Scan for the cell matching the given text and deliver its [X, Y] coordinate at center. 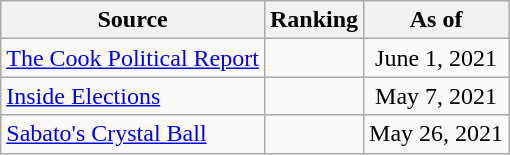
Ranking [314, 20]
As of [436, 20]
Inside Elections [133, 96]
Source [133, 20]
June 1, 2021 [436, 58]
May 7, 2021 [436, 96]
Sabato's Crystal Ball [133, 134]
The Cook Political Report [133, 58]
May 26, 2021 [436, 134]
